Detect which cell encompasses the target text, then output its (x, y) center coordinate. 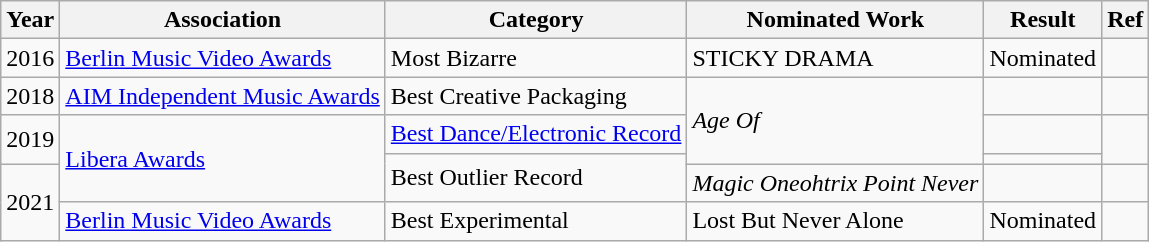
Age Of (836, 120)
Best Dance/Electronic Record (536, 134)
Lost But Never Alone (836, 221)
Magic Oneohtrix Point Never (836, 183)
2021 (30, 202)
STICKY DRAMA (836, 58)
Best Outlier Record (536, 178)
2019 (30, 140)
Nominated Work (836, 20)
2016 (30, 58)
Association (222, 20)
2018 (30, 96)
Category (536, 20)
Most Bizarre (536, 58)
Best Experimental (536, 221)
Libera Awards (222, 158)
AIM Independent Music Awards (222, 96)
Ref (1126, 20)
Year (30, 20)
Result (1043, 20)
Best Creative Packaging (536, 96)
